Identify which cell holds the provided text, then report its (X, Y) central coordinate. 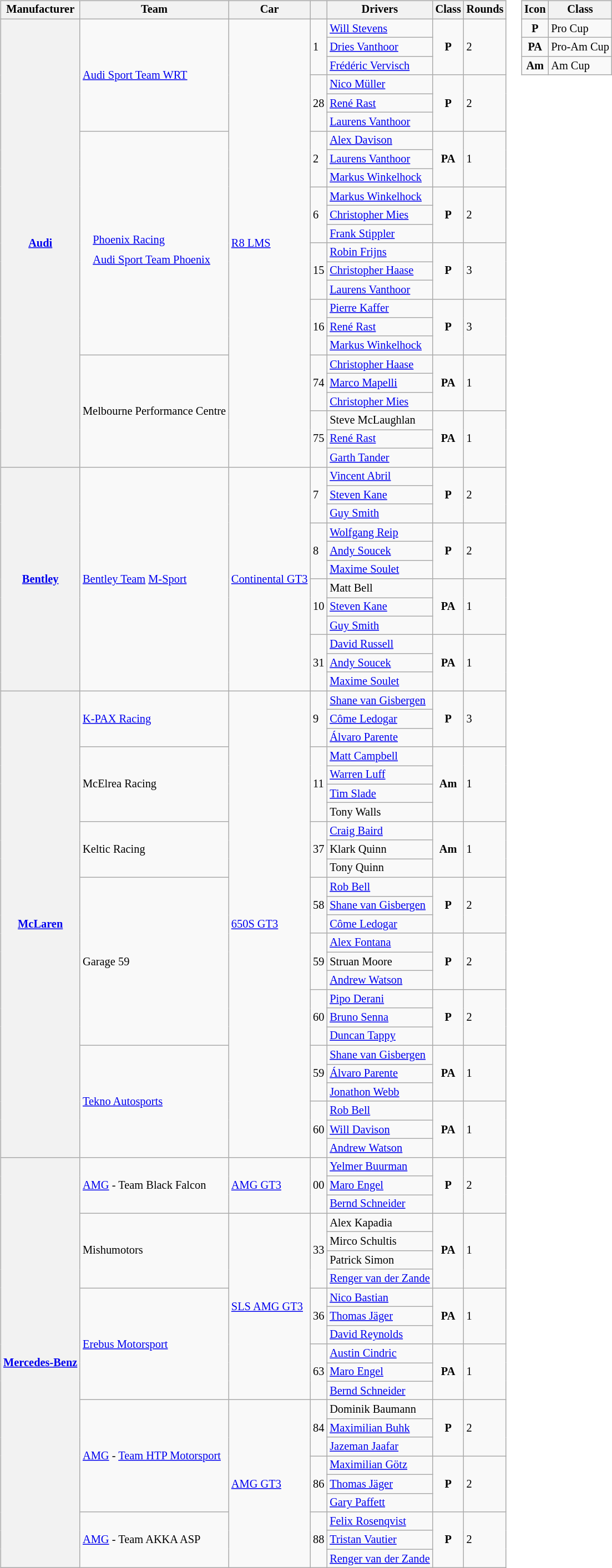
Matt Campbell (380, 756)
Alex Fontana (380, 943)
Bentley Team M-Sport (154, 579)
650S GT3 (270, 924)
AMG - Team AKKA ASP (154, 1540)
Bentley (40, 579)
Craig Baird (380, 831)
Pierre Kaffer (380, 308)
Pro Cup (580, 28)
Audi Sport Team WRT (154, 75)
Patrick Simon (380, 1260)
63 (318, 1372)
AMG - Team Black Falcon (154, 1185)
McElrea Racing (154, 784)
Nico Müller (380, 84)
33 (318, 1251)
Car (270, 10)
Tony Quinn (380, 868)
00 (318, 1185)
Matt Bell (380, 588)
Will Davison (380, 1129)
Garage 59 (154, 961)
SLS AMG GT3 (270, 1306)
84 (318, 1428)
Melbourne Performance Centre (154, 411)
58 (318, 905)
Mishumotors (154, 1251)
Robin Frijns (380, 252)
Maximilian Götz (380, 1465)
Audi Sport Team Phoenix (151, 259)
36 (318, 1316)
Alex Kapadia (380, 1223)
Mercedes-Benz (40, 1362)
28 (318, 103)
R8 LMS (270, 243)
Continental GT3 (270, 579)
Klark Quinn (380, 849)
Wolfgang Reip (380, 532)
Icon (535, 10)
Tristan Vautier (380, 1540)
11 (318, 784)
Alex Davison (380, 140)
37 (318, 849)
Pipo Derani (380, 999)
Mirco Schultis (380, 1241)
74 (318, 383)
Audi (40, 243)
Manufacturer (40, 10)
Tony Walls (380, 812)
Jazeman Jaafar (380, 1447)
Vincent Abril (380, 476)
16 (318, 327)
Tim Slade (380, 793)
9 (318, 719)
Phoenix Racing Audi Sport Team Phoenix (154, 243)
Warren Luff (380, 775)
Phoenix Racing (151, 240)
David Reynolds (380, 1335)
Pro-Am Cup (580, 47)
Tekno Autosports (154, 1101)
Am Cup (580, 66)
Garth Tander (380, 457)
Rounds (485, 10)
K-PAX Racing (154, 719)
Struan Moore (380, 961)
Austin Cindric (380, 1353)
Drivers (380, 10)
Yelmer Buurman (380, 1167)
David Russell (380, 644)
Jonathon Webb (380, 1092)
86 (318, 1484)
10 (318, 607)
7 (318, 495)
Marco Mapelli (380, 383)
Duncan Tappy (380, 1036)
Felix Rosenqvist (380, 1521)
Dominik Baumann (380, 1409)
31 (318, 663)
15 (318, 271)
Frank Stippler (380, 234)
Frédéric Vervisch (380, 66)
75 (318, 439)
Dries Vanthoor (380, 47)
McLaren (40, 924)
88 (318, 1540)
Keltic Racing (154, 849)
6 (318, 215)
Maximilian Buhk (380, 1428)
Team (154, 10)
Bruno Senna (380, 1017)
Will Stevens (380, 28)
Gary Paffett (380, 1503)
Nico Bastian (380, 1297)
8 (318, 551)
AMG - Team HTP Motorsport (154, 1456)
Erebus Motorsport (154, 1344)
Steve McLaughlan (380, 420)
